Output the [x, y] coordinate of the center of the cell containing the given text.  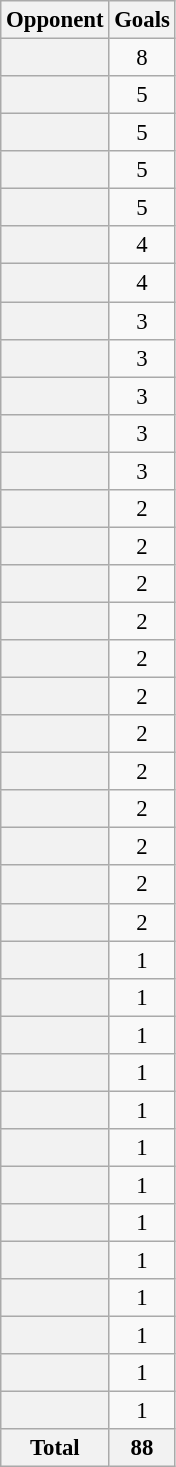
Goals [142, 20]
8 [142, 58]
Opponent [55, 20]
